From the cell containing the given text, extract its center point as (x, y) coordinate. 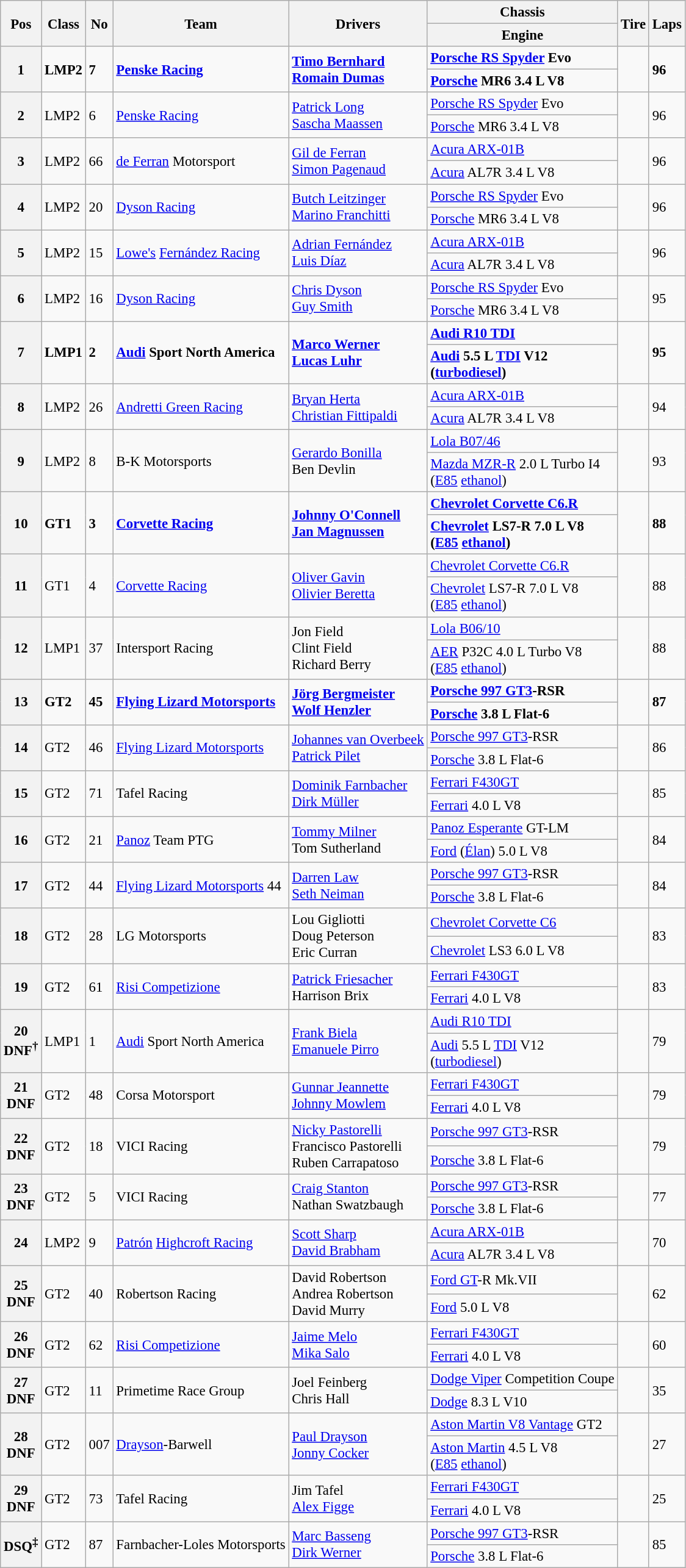
Jörg Bergmeister Wolf Henzler (358, 701)
Farnbacher-Loles Motorsports (201, 1544)
Marc Basseng Dirk Werner (358, 1544)
Ford (Élan) 5.0 L V8 (522, 851)
007 (99, 1444)
Chris Dyson Guy Smith (358, 299)
LG Motorsports (201, 936)
93 (666, 461)
61 (99, 987)
Chassis (522, 12)
Ford GT-R Mk.VII (522, 1280)
Scott Sharp David Brabham (358, 1243)
Dodge 8.3 L V10 (522, 1402)
48 (99, 1095)
Chevrolet LS3 6.0 L V8 (522, 950)
27 (666, 1444)
10 (21, 523)
DSQ‡ (21, 1544)
Marco Werner Lucas Luhr (358, 353)
Gerardo Bonilla Ben Devlin (358, 461)
71 (99, 794)
28DNF (21, 1444)
60 (666, 1344)
David Robertson Andrea Robertson David Murry (358, 1294)
Bryan Herta Christian Fittipaldi (358, 406)
77 (666, 1197)
Engine (522, 35)
Darren Law Seth Neiman (358, 886)
Tire (634, 23)
AER P32C 4.0 L Turbo V8(E85 ethanol) (522, 660)
de Ferran Motorsport (201, 161)
Class (63, 23)
25DNF (21, 1294)
Lou Gigliotti Doug Peterson Eric Curran (358, 936)
Frank Biela Emanuele Pirro (358, 1041)
Patrick Long Sascha Maassen (358, 115)
Lowe's Fernández Racing (201, 252)
Andretti Green Racing (201, 406)
Johannes van Overbeek Patrick Pilet (358, 748)
27DNF (21, 1391)
Tommy Milner Tom Sutherland (358, 839)
Drivers (358, 23)
Pos (21, 23)
23DNF (21, 1197)
Timo Bernhard Romain Dumas (358, 70)
20 (99, 207)
86 (666, 748)
Gunnar Jeannette Johnny Mowlem (358, 1095)
Drayson-Barwell (201, 1444)
Jim Tafel Alex Figge (358, 1499)
20DNF† (21, 1041)
44 (99, 886)
Nicky Pastorelli Francisco Pastorelli Ruben Carrapatoso (358, 1146)
No (99, 23)
Panoz Team PTG (201, 839)
21 (99, 839)
66 (99, 161)
29DNF (21, 1499)
Laps (666, 23)
14 (21, 748)
40 (99, 1294)
25 (666, 1499)
35 (666, 1391)
Intersport Racing (201, 648)
70 (666, 1243)
Dominik Farnbacher Dirk Müller (358, 794)
Craig Stanton Nathan Swatzbaugh (358, 1197)
Gil de Ferran Simon Pagenaud (358, 161)
19 (21, 987)
Patrick Friesacher Harrison Brix (358, 987)
Mazda MZR-R 2.0 L Turbo I4(E85 ethanol) (522, 472)
Ford 5.0 L V8 (522, 1308)
Dodge Viper Competition Coupe (522, 1379)
12 (21, 648)
21DNF (21, 1095)
Paul Drayson Jonny Cocker (358, 1444)
Team (201, 23)
Flying Lizard Motorsports 44 (201, 886)
Jon Field Clint Field Richard Berry (358, 648)
Primetime Race Group (201, 1391)
Joel Feinberg Chris Hall (358, 1391)
24 (21, 1243)
73 (99, 1499)
37 (99, 648)
22DNF (21, 1146)
Aston Martin V8 Vantage GT2 (522, 1425)
Johnny O'Connell Jan Magnussen (358, 523)
Robertson Racing (201, 1294)
46 (99, 748)
26DNF (21, 1344)
Jaime Melo Mika Salo (358, 1344)
Aston Martin 4.5 L V8(E85 ethanol) (522, 1456)
94 (666, 406)
45 (99, 701)
B-K Motorsports (201, 461)
Lola B07/46 (522, 442)
Panoz Esperante GT-LM (522, 828)
Corsa Motorsport (201, 1095)
Chevrolet Corvette C6 (522, 922)
Oliver Gavin Olivier Beretta (358, 585)
13 (21, 701)
Patrón Highcroft Racing (201, 1243)
26 (99, 406)
Butch Leitzinger Marino Franchitti (358, 207)
28 (99, 936)
17 (21, 886)
Adrian Fernández Luis Díaz (358, 252)
Lola B06/10 (522, 628)
